From the cell containing the given text, extract its center point as (X, Y) coordinate. 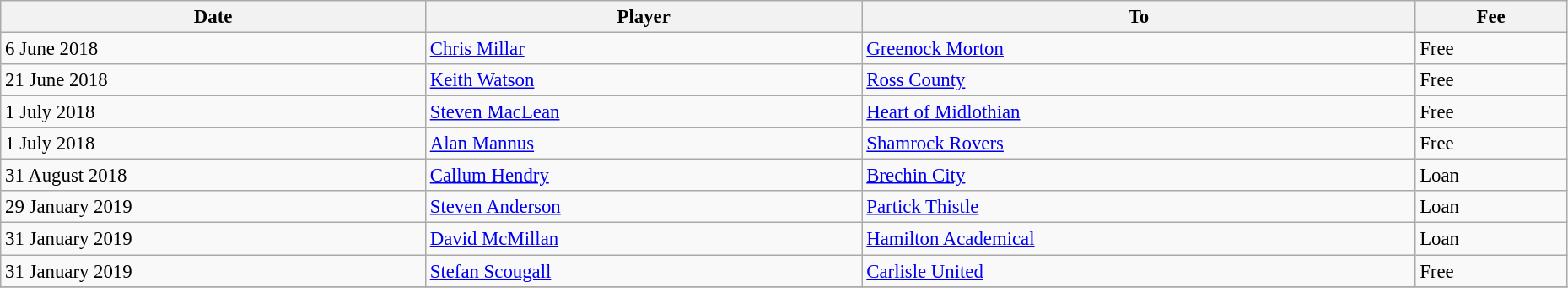
David McMillan (644, 239)
To (1139, 17)
6 June 2018 (213, 49)
Ross County (1139, 80)
31 August 2018 (213, 176)
Date (213, 17)
29 January 2019 (213, 207)
Partick Thistle (1139, 207)
Steven Anderson (644, 207)
Hamilton Academical (1139, 239)
Brechin City (1139, 176)
Player (644, 17)
Stefan Scougall (644, 271)
Alan Mannus (644, 144)
Shamrock Rovers (1139, 144)
Chris Millar (644, 49)
Fee (1491, 17)
Heart of Midlothian (1139, 112)
21 June 2018 (213, 80)
Callum Hendry (644, 176)
Greenock Morton (1139, 49)
Carlisle United (1139, 271)
Steven MacLean (644, 112)
Keith Watson (644, 80)
